From the cell containing the given text, extract its center point as (X, Y) coordinate. 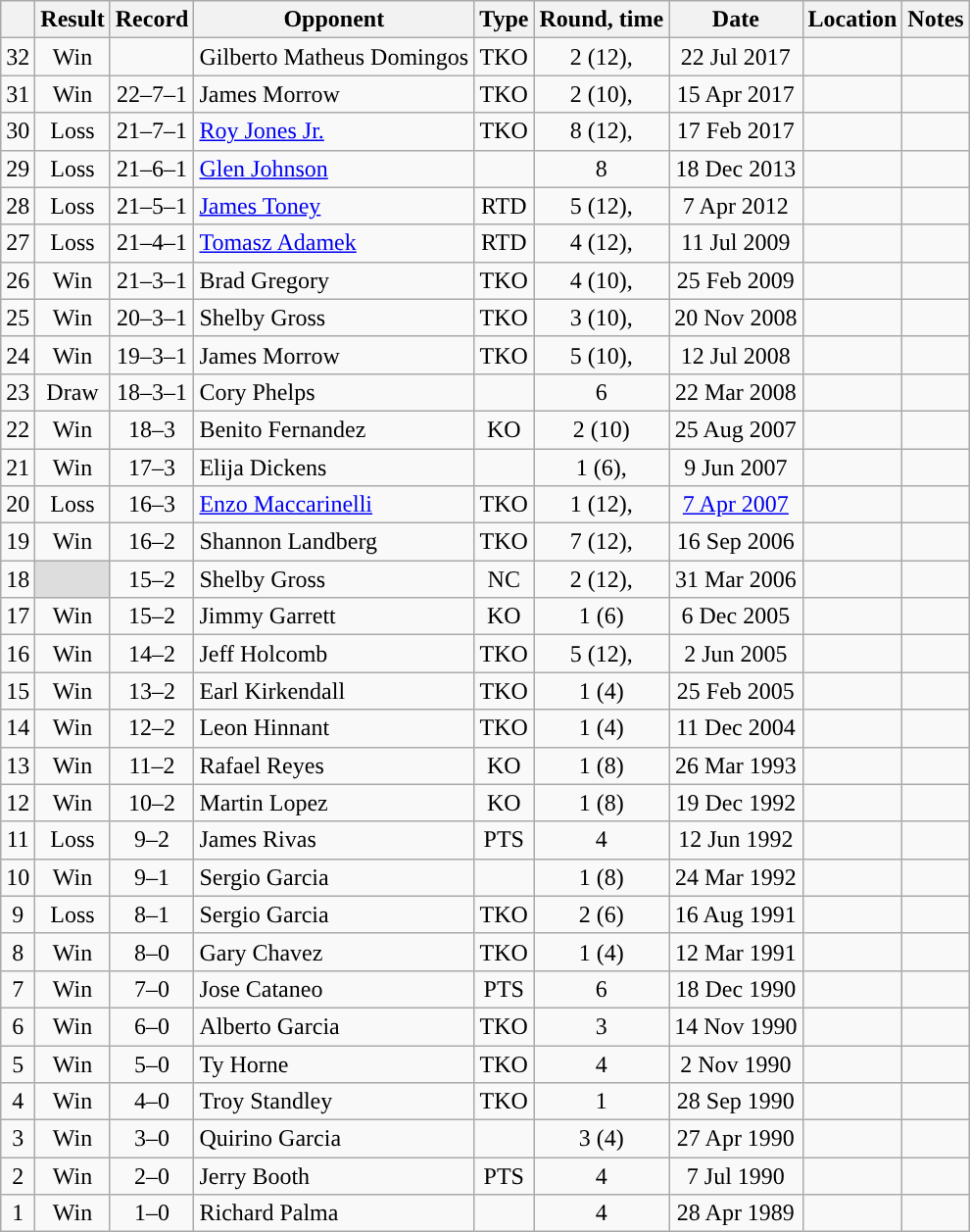
Draw (73, 392)
21–6–1 (152, 169)
4 (12), (602, 243)
25 (18, 318)
Brad Gregory (334, 280)
Jerry Booth (334, 1176)
16–3 (152, 505)
Troy Standley (334, 1102)
25 Feb 2009 (736, 280)
2 (18, 1176)
5 (10), (602, 355)
Jimmy Garrett (334, 616)
18–3–1 (152, 392)
22 (18, 429)
19 (18, 542)
28 Apr 1989 (736, 1213)
6 Dec 2005 (736, 616)
NC (504, 579)
5–0 (152, 1063)
7 (18, 989)
7 Apr 2012 (736, 206)
28 Sep 1990 (736, 1102)
Location (852, 20)
Alberto Garcia (334, 1026)
Type (504, 20)
1–0 (152, 1213)
Earl Kirkendall (334, 691)
Gilberto Matheus Domingos (334, 57)
20–3–1 (152, 318)
17–3 (152, 468)
20 Nov 2008 (736, 318)
8 (12), (602, 131)
11 (18, 840)
15 (18, 691)
12 Mar 1991 (736, 952)
19 Dec 1992 (736, 803)
26 (18, 280)
25 Aug 2007 (736, 429)
20 (18, 505)
Shannon Landberg (334, 542)
16 Aug 1991 (736, 914)
3–0 (152, 1139)
Cory Phelps (334, 392)
9 (18, 914)
Martin Lopez (334, 803)
17 (18, 616)
1 (6) (602, 616)
2 (6) (602, 914)
9 Jun 2007 (736, 468)
27 (18, 243)
19–3–1 (152, 355)
4 (10), (602, 280)
2 Jun 2005 (736, 654)
Roy Jones Jr. (334, 131)
14 (18, 728)
22–7–1 (152, 94)
31 (18, 94)
Benito Fernandez (334, 429)
11 Jul 2009 (736, 243)
31 Mar 2006 (736, 579)
21–7–1 (152, 131)
21 (18, 468)
Jose Cataneo (334, 989)
28 (18, 206)
4–0 (152, 1102)
Enzo Maccarinelli (334, 505)
14–2 (152, 654)
18–3 (152, 429)
8–0 (152, 952)
5 (18, 1063)
Ty Horne (334, 1063)
11 Dec 2004 (736, 728)
Tomasz Adamek (334, 243)
7 Apr 2007 (736, 505)
29 (18, 169)
16 (18, 654)
26 Mar 1993 (736, 765)
Opponent (334, 20)
Leon Hinnant (334, 728)
2 Nov 1990 (736, 1063)
30 (18, 131)
3 (10), (602, 318)
24 Mar 1992 (736, 877)
15 Apr 2017 (736, 94)
James Rivas (334, 840)
9–1 (152, 877)
25 Feb 2005 (736, 691)
21–3–1 (152, 280)
21–5–1 (152, 206)
18 Dec 2013 (736, 169)
12 (18, 803)
Record (152, 20)
22 Jul 2017 (736, 57)
21–4–1 (152, 243)
17 Feb 2017 (736, 131)
Glen Johnson (334, 169)
13–2 (152, 691)
12–2 (152, 728)
Elija Dickens (334, 468)
18 (18, 579)
Quirino Garcia (334, 1139)
Gary Chavez (334, 952)
2–0 (152, 1176)
10–2 (152, 803)
23 (18, 392)
1 (6), (602, 468)
11–2 (152, 765)
9–2 (152, 840)
Jeff Holcomb (334, 654)
2 (10), (602, 94)
7 (12), (602, 542)
Result (73, 20)
1 (12), (602, 505)
18 Dec 1990 (736, 989)
8–1 (152, 914)
James Toney (334, 206)
Notes (936, 20)
3 (4) (602, 1139)
6–0 (152, 1026)
Date (736, 20)
7 Jul 1990 (736, 1176)
7–0 (152, 989)
22 Mar 2008 (736, 392)
12 Jun 1992 (736, 840)
32 (18, 57)
24 (18, 355)
13 (18, 765)
2 (10) (602, 429)
10 (18, 877)
Rafael Reyes (334, 765)
16 Sep 2006 (736, 542)
12 Jul 2008 (736, 355)
Richard Palma (334, 1213)
Round, time (602, 20)
14 Nov 1990 (736, 1026)
27 Apr 1990 (736, 1139)
16–2 (152, 542)
